Locate the cell with the specified text and output its (X, Y) center coordinate. 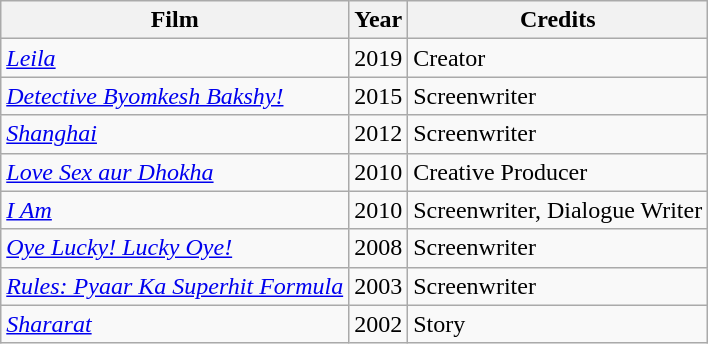
Shararat (175, 324)
2003 (378, 286)
Screenwriter, Dialogue Writer (558, 210)
Detective Byomkesh Bakshy! (175, 96)
2015 (378, 96)
Leila (175, 58)
Film (175, 20)
2008 (378, 248)
Oye Lucky! Lucky Oye! (175, 248)
2002 (378, 324)
Year (378, 20)
I Am (175, 210)
Rules: Pyaar Ka Superhit Formula (175, 286)
2019 (378, 58)
Credits (558, 20)
2012 (378, 134)
Shanghai (175, 134)
Love Sex aur Dhokha (175, 172)
Creative Producer (558, 172)
Story (558, 324)
Creator (558, 58)
